Detect which cell encompasses the target text, then output its [X, Y] center coordinate. 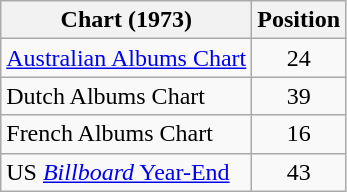
Australian Albums Chart [126, 58]
Chart (1973) [126, 20]
43 [299, 172]
French Albums Chart [126, 134]
39 [299, 96]
16 [299, 134]
Position [299, 20]
Dutch Albums Chart [126, 96]
US Billboard Year-End [126, 172]
24 [299, 58]
